From the cell containing the given text, extract its center point as [x, y] coordinate. 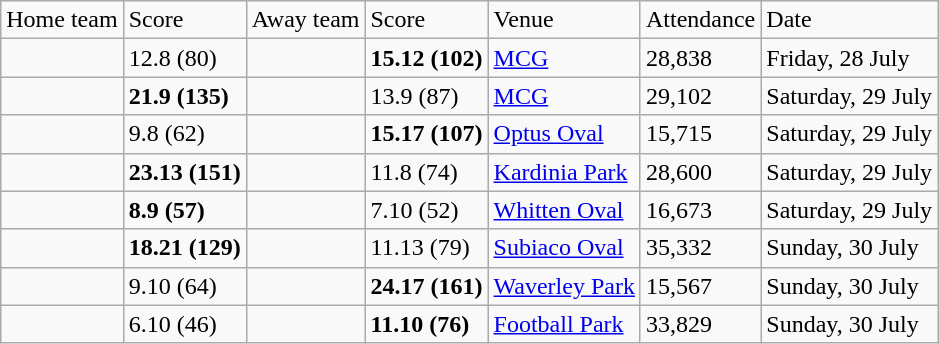
Attendance [700, 20]
15.17 (107) [426, 134]
8.9 (57) [184, 210]
23.13 (151) [184, 172]
Whitten Oval [564, 210]
35,332 [700, 248]
11.8 (74) [426, 172]
29,102 [700, 96]
9.10 (64) [184, 286]
11.10 (76) [426, 324]
18.21 (129) [184, 248]
9.8 (62) [184, 134]
15.12 (102) [426, 58]
13.9 (87) [426, 96]
Waverley Park [564, 286]
Optus Oval [564, 134]
15,567 [700, 286]
Venue [564, 20]
16,673 [700, 210]
7.10 (52) [426, 210]
Away team [306, 20]
6.10 (46) [184, 324]
Football Park [564, 324]
Home team [62, 20]
28,600 [700, 172]
21.9 (135) [184, 96]
Subiaco Oval [564, 248]
11.13 (79) [426, 248]
Kardinia Park [564, 172]
Date [850, 20]
12.8 (80) [184, 58]
24.17 (161) [426, 286]
28,838 [700, 58]
33,829 [700, 324]
15,715 [700, 134]
Friday, 28 July [850, 58]
